Extract the (x, y) coordinate from the center of the cell holding the provided text.  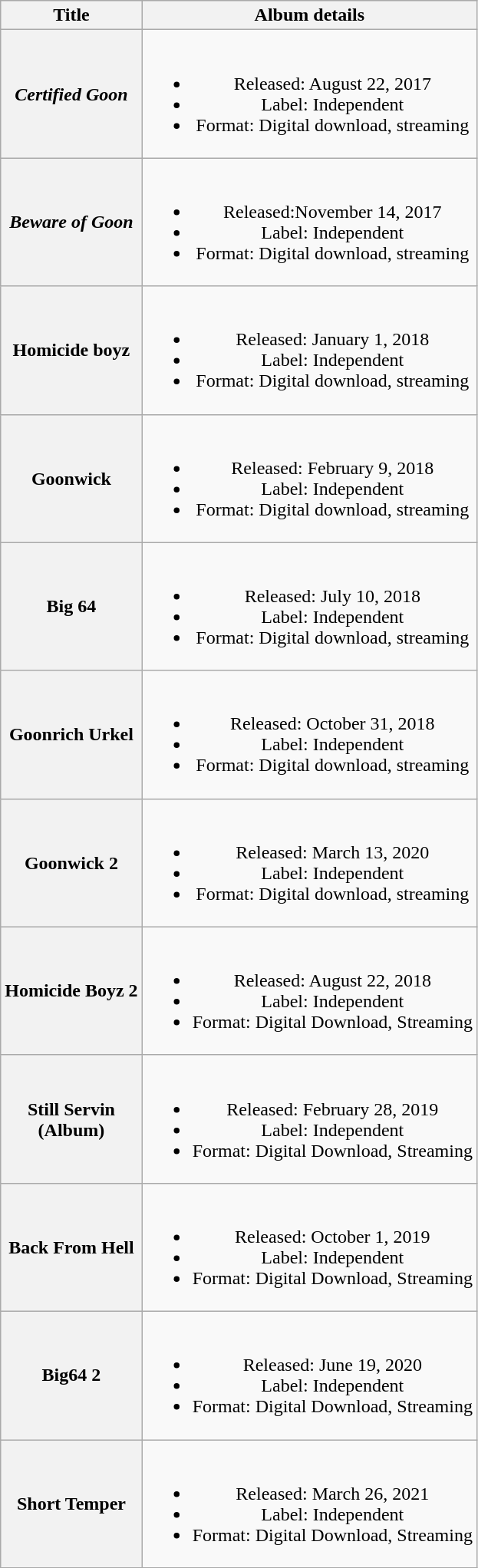
Released: October 1, 2019Label: IndependentFormat: Digital Download, Streaming (309, 1247)
Released: October 31, 2018Label: IndependentFormat: Digital download, streaming (309, 735)
Released: August 22, 2018Label: IndependentFormat: Digital Download, Streaming (309, 991)
Homicide Boyz 2 (71, 991)
Released: June 19, 2020Label: IndependentFormat: Digital Download, Streaming (309, 1375)
Title (71, 15)
Beware of Goon (71, 222)
Goonwick (71, 479)
Released: January 1, 2018Label: IndependentFormat: Digital download, streaming (309, 350)
Released: March 13, 2020Label: IndependentFormat: Digital download, streaming (309, 862)
Still Servin(Album) (71, 1118)
Big64 2 (71, 1375)
Released: July 10, 2018Label: IndependentFormat: Digital download, streaming (309, 606)
Goonrich Urkel (71, 735)
Certified Goon (71, 94)
Back From Hell (71, 1247)
Released: March 26, 2021Label: IndependentFormat: Digital Download, Streaming (309, 1504)
Goonwick 2 (71, 862)
Album details (309, 15)
Released:November 14, 2017Label: IndependentFormat: Digital download, streaming (309, 222)
Released: August 22, 2017Label: IndependentFormat: Digital download, streaming (309, 94)
Released: February 9, 2018Label: IndependentFormat: Digital download, streaming (309, 479)
Released: February 28, 2019Label: IndependentFormat: Digital Download, Streaming (309, 1118)
Big 64 (71, 606)
Homicide boyz (71, 350)
Short Temper (71, 1504)
